For the text-containing cell, return its midpoint in (X, Y) coordinate format. 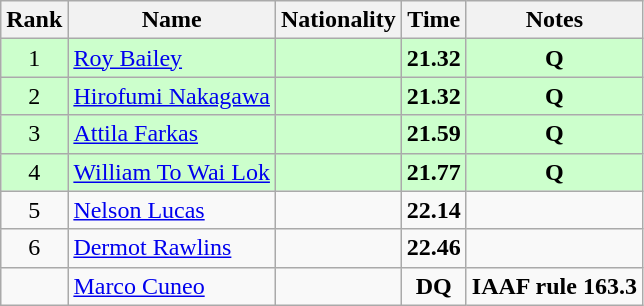
Roy Bailey (172, 58)
6 (34, 248)
22.14 (434, 210)
IAAF rule 163.3 (554, 286)
21.77 (434, 172)
22.46 (434, 248)
Rank (34, 20)
2 (34, 96)
4 (34, 172)
Hirofumi Nakagawa (172, 96)
Time (434, 20)
1 (34, 58)
Attila Farkas (172, 134)
DQ (434, 286)
Nationality (339, 20)
Name (172, 20)
Marco Cuneo (172, 286)
Notes (554, 20)
Dermot Rawlins (172, 248)
Nelson Lucas (172, 210)
5 (34, 210)
William To Wai Lok (172, 172)
21.59 (434, 134)
3 (34, 134)
